Pinpoint the cell where the given text exists, returning its [X, Y] midpoint coordinate. 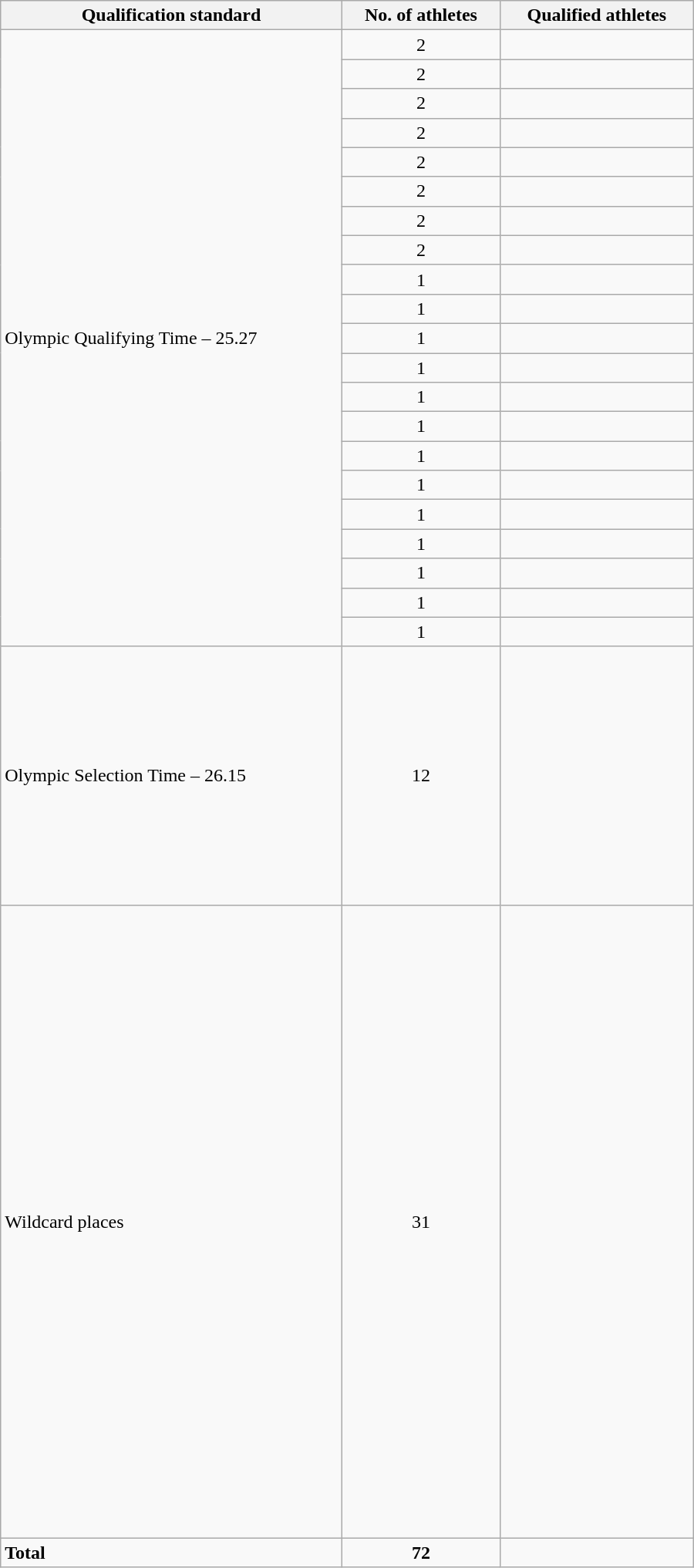
Qualification standard [171, 15]
Olympic Selection Time – 26.15 [171, 776]
12 [421, 776]
Olympic Qualifying Time – 25.27 [171, 338]
No. of athletes [421, 15]
72 [421, 1553]
31 [421, 1222]
Wildcard places [171, 1222]
Qualified athletes [597, 15]
Total [171, 1553]
